Identify which cell holds the provided text, then report its (x, y) central coordinate. 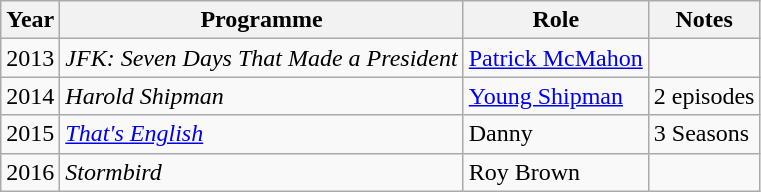
Notes (704, 20)
2013 (30, 58)
2016 (30, 172)
Danny (556, 134)
2014 (30, 96)
Roy Brown (556, 172)
Patrick McMahon (556, 58)
Young Shipman (556, 96)
Harold Shipman (262, 96)
JFK: Seven Days That Made a President (262, 58)
2015 (30, 134)
That's English (262, 134)
2 episodes (704, 96)
3 Seasons (704, 134)
Role (556, 20)
Year (30, 20)
Stormbird (262, 172)
Programme (262, 20)
